Return [X, Y] of the center of cell containing provided text 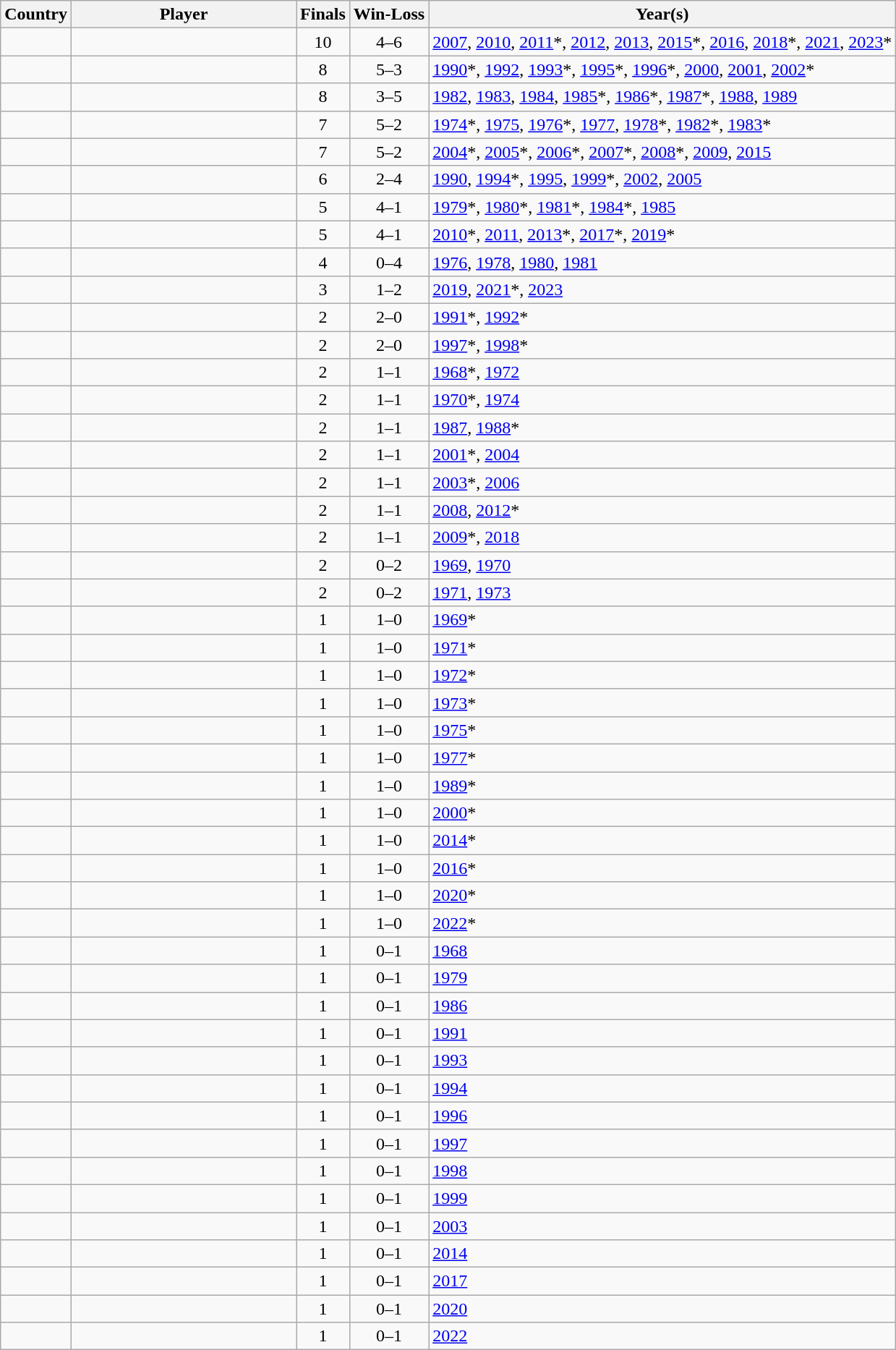
1977* [662, 757]
3 [323, 289]
2020 [662, 1309]
1997*, 1998* [662, 345]
1986 [662, 1006]
2001*, 2004 [662, 455]
3–5 [389, 97]
5–3 [389, 69]
1971* [662, 648]
2017 [662, 1281]
1987, 1988* [662, 428]
2016* [662, 868]
0–4 [389, 262]
1979*, 1980*, 1981*, 1984*, 1985 [662, 207]
1–2 [389, 289]
1979 [662, 978]
Country [36, 14]
2022 [662, 1336]
1996 [662, 1116]
1969* [662, 620]
2003*, 2006 [662, 483]
1968*, 1972 [662, 373]
2003 [662, 1226]
2000* [662, 813]
2–4 [389, 179]
1998 [662, 1171]
1993 [662, 1061]
1972* [662, 675]
1976, 1978, 1980, 1981 [662, 262]
4–6 [389, 42]
2022* [662, 923]
1994 [662, 1088]
1971, 1973 [662, 593]
2014 [662, 1254]
1991*, 1992* [662, 317]
1990, 1994*, 1995, 1999*, 2002, 2005 [662, 179]
Finals [323, 14]
2009*, 2018 [662, 538]
1975* [662, 730]
Win-Loss [389, 14]
2019, 2021*, 2023 [662, 289]
2020* [662, 896]
2010*, 2011, 2013*, 2017*, 2019* [662, 234]
4 [323, 262]
1982, 1983, 1984, 1985*, 1986*, 1987*, 1988, 1989 [662, 97]
10 [323, 42]
Player [184, 14]
1997 [662, 1143]
6 [323, 179]
2008, 2012* [662, 510]
1989* [662, 785]
1970*, 1974 [662, 400]
2007, 2010, 2011*, 2012, 2013, 2015*, 2016, 2018*, 2021, 2023* [662, 42]
1999 [662, 1198]
2004*, 2005*, 2006*, 2007*, 2008*, 2009, 2015 [662, 152]
1969, 1970 [662, 565]
1968 [662, 951]
2014* [662, 841]
1974*, 1975, 1976*, 1977, 1978*, 1982*, 1983* [662, 124]
1991 [662, 1033]
1990*, 1992, 1993*, 1995*, 1996*, 2000, 2001, 2002* [662, 69]
1973* [662, 702]
Year(s) [662, 14]
